Extract the [X, Y] coordinate from the center of the cell holding the provided text.  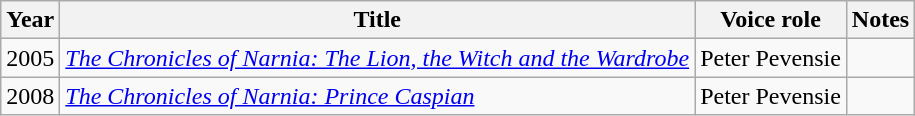
Notes [880, 20]
The Chronicles of Narnia: Prince Caspian [378, 96]
Title [378, 20]
Voice role [771, 20]
2008 [30, 96]
Year [30, 20]
2005 [30, 58]
The Chronicles of Narnia: The Lion, the Witch and the Wardrobe [378, 58]
